Locate the cell with the specified text and output its [x, y] center coordinate. 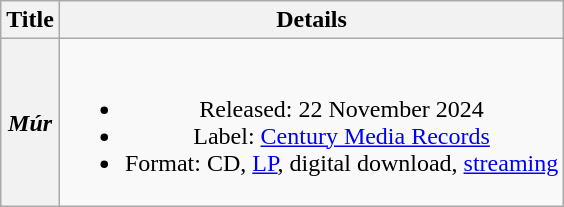
Details [311, 20]
Múr [30, 122]
Title [30, 20]
Released: 22 November 2024Label: Century Media RecordsFormat: CD, LP, digital download, streaming [311, 122]
